Output the [x, y] coordinate of the center of the cell containing the given text.  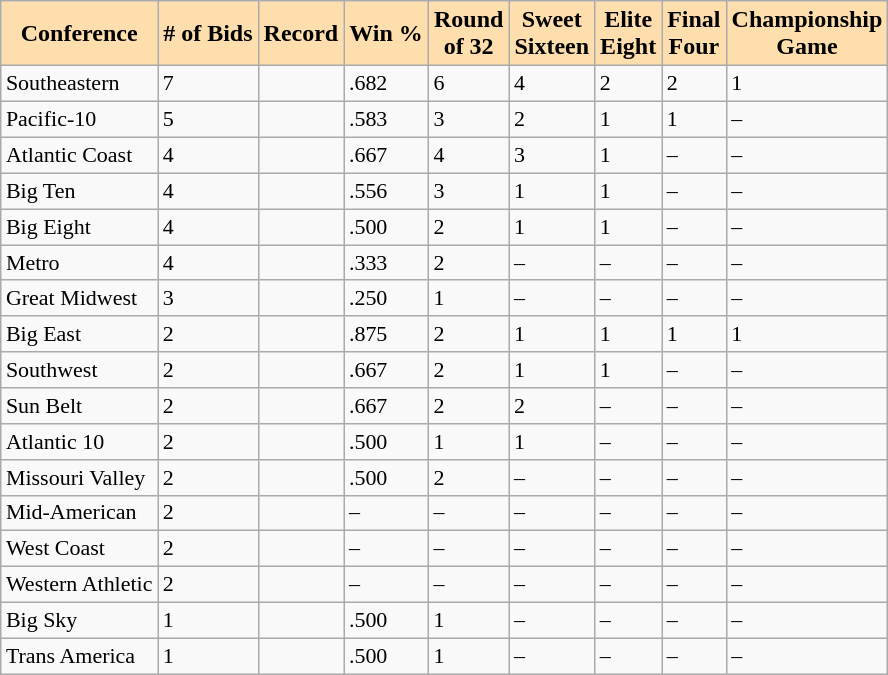
# of Bids [208, 34]
.250 [386, 298]
Big Sky [80, 620]
Elite Eight [628, 34]
Record [301, 34]
.682 [386, 84]
Mid-American [80, 513]
Big Ten [80, 191]
7 [208, 84]
Final Four [694, 34]
Pacific-10 [80, 120]
Atlantic Coast [80, 155]
Win % [386, 34]
Western Athletic [80, 585]
.583 [386, 120]
Big East [80, 334]
Missouri Valley [80, 477]
Championship Game [807, 34]
.875 [386, 334]
Metro [80, 263]
Round of 32 [468, 34]
.556 [386, 191]
Southwest [80, 370]
Big Eight [80, 227]
Sun Belt [80, 406]
Sweet Sixteen [552, 34]
.333 [386, 263]
Conference [80, 34]
Southeastern [80, 84]
Trans America [80, 656]
West Coast [80, 549]
Atlantic 10 [80, 441]
Great Midwest [80, 298]
6 [468, 84]
5 [208, 120]
